Locate the cell with the specified text and output its (x, y) center coordinate. 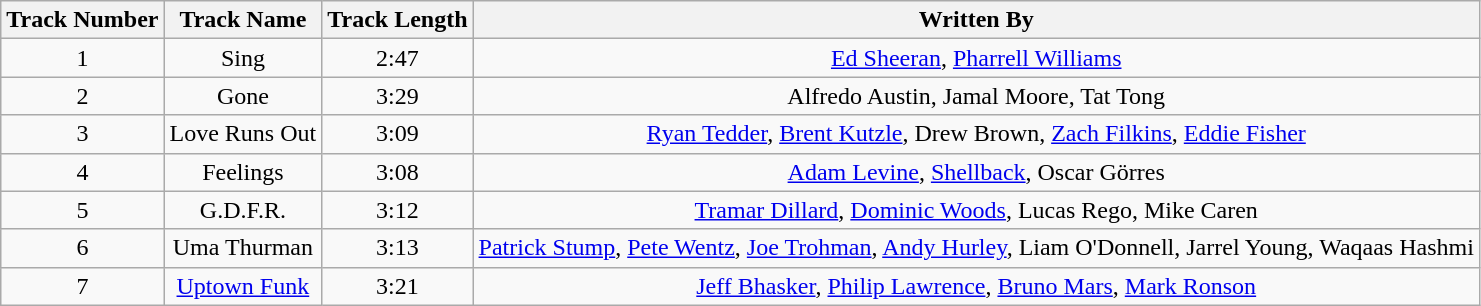
1 (82, 58)
Written By (976, 20)
Ed Sheeran, Pharrell Williams (976, 58)
Track Name (243, 20)
Gone (243, 96)
Patrick Stump, Pete Wentz, Joe Trohman, Andy Hurley, Liam O'Donnell, Jarrel Young, Waqaas Hashmi (976, 248)
2:47 (398, 58)
4 (82, 172)
3:09 (398, 134)
5 (82, 210)
Tramar Dillard, Dominic Woods, Lucas Rego, Mike Caren (976, 210)
Feelings (243, 172)
3:29 (398, 96)
Sing (243, 58)
6 (82, 248)
3:21 (398, 286)
Ryan Tedder, Brent Kutzle, Drew Brown, Zach Filkins, Eddie Fisher (976, 134)
3:12 (398, 210)
Uma Thurman (243, 248)
3 (82, 134)
Track Number (82, 20)
G.D.F.R. (243, 210)
3:13 (398, 248)
7 (82, 286)
Uptown Funk (243, 286)
3:08 (398, 172)
Adam Levine, Shellback, Oscar Görres (976, 172)
2 (82, 96)
Track Length (398, 20)
Alfredo Austin, Jamal Moore, Tat Tong (976, 96)
Love Runs Out (243, 134)
Jeff Bhasker, Philip Lawrence, Bruno Mars, Mark Ronson (976, 286)
